For the text-containing cell, return its midpoint in [X, Y] coordinate format. 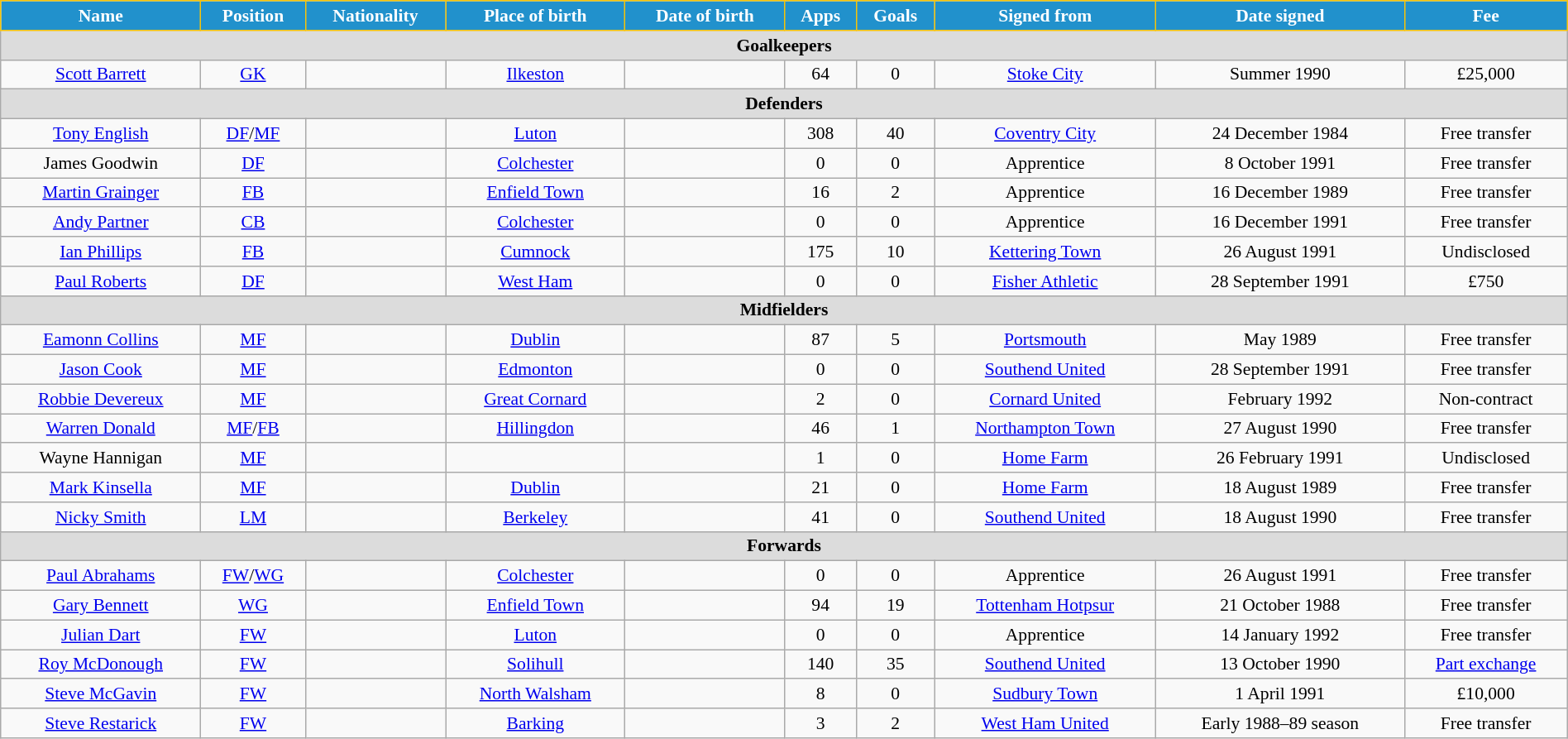
Paul Roberts [101, 281]
North Walsham [536, 694]
DF/MF [253, 134]
Defenders [784, 104]
64 [820, 74]
Julian Dart [101, 635]
Cumnock [536, 252]
26 February 1991 [1280, 458]
Roy McDonough [101, 665]
Signed from [1045, 16]
Early 1988–89 season [1280, 723]
18 August 1990 [1280, 517]
Warren Donald [101, 429]
May 1989 [1280, 340]
Goalkeepers [784, 46]
16 December 1991 [1280, 223]
1 April 1991 [1280, 694]
21 [820, 487]
MF/FB [253, 429]
Edmonton [536, 370]
21 October 1988 [1280, 606]
Northampton Town [1045, 429]
Gary Bennett [101, 606]
19 [896, 606]
Coventry City [1045, 134]
8 October 1991 [1280, 163]
Robbie Devereux [101, 399]
Stoke City [1045, 74]
40 [896, 134]
LM [253, 517]
£750 [1485, 281]
Forwards [784, 546]
Date of birth [705, 16]
Kettering Town [1045, 252]
18 August 1989 [1280, 487]
Name [101, 16]
FW/WG [253, 576]
46 [820, 429]
308 [820, 134]
Solihull [536, 665]
Place of birth [536, 16]
Goals [896, 16]
5 [896, 340]
Scott Barrett [101, 74]
10 [896, 252]
February 1992 [1280, 399]
WG [253, 606]
8 [820, 694]
175 [820, 252]
Date signed [1280, 16]
James Goodwin [101, 163]
41 [820, 517]
Fee [1485, 16]
West Ham United [1045, 723]
Martin Grainger [101, 193]
13 October 1990 [1280, 665]
Eamonn Collins [101, 340]
Nationality [375, 16]
3 [820, 723]
Great Cornard [536, 399]
West Ham [536, 281]
140 [820, 665]
GK [253, 74]
Ian Phillips [101, 252]
14 January 1992 [1280, 635]
87 [820, 340]
Hillingdon [536, 429]
35 [896, 665]
Summer 1990 [1280, 74]
Midfielders [784, 310]
Berkeley [536, 517]
16 [820, 193]
Jason Cook [101, 370]
Andy Partner [101, 223]
Steve Restarick [101, 723]
Apps [820, 16]
Wayne Hannigan [101, 458]
Cornard United [1045, 399]
Fisher Athletic [1045, 281]
Portsmouth [1045, 340]
Ilkeston [536, 74]
£25,000 [1485, 74]
Mark Kinsella [101, 487]
94 [820, 606]
Tony English [101, 134]
Barking [536, 723]
£10,000 [1485, 694]
Tottenham Hotpsur [1045, 606]
24 December 1984 [1280, 134]
27 August 1990 [1280, 429]
16 December 1989 [1280, 193]
CB [253, 223]
Position [253, 16]
Part exchange [1485, 665]
Non-contract [1485, 399]
Steve McGavin [101, 694]
Nicky Smith [101, 517]
Paul Abrahams [101, 576]
Sudbury Town [1045, 694]
